Determine the (X, Y) coordinate at the center of the cell enclosing the given text.  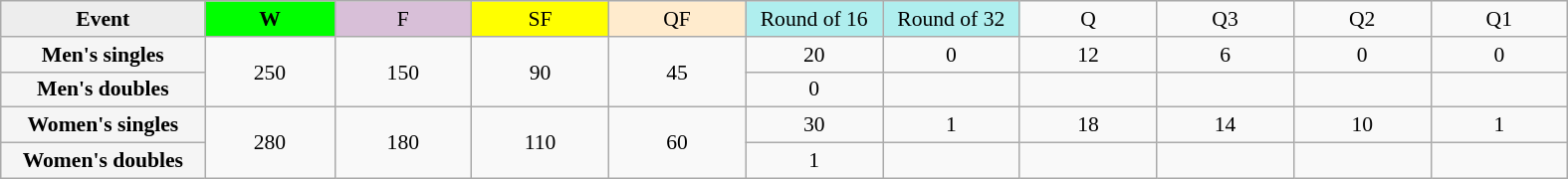
QF (677, 19)
Women's singles (104, 125)
Q (1088, 19)
Round of 16 (814, 19)
180 (403, 143)
Round of 32 (951, 19)
20 (814, 55)
14 (1226, 125)
18 (1088, 125)
SF (541, 19)
Women's doubles (104, 161)
150 (403, 72)
6 (1226, 55)
250 (270, 72)
280 (270, 143)
30 (814, 125)
Event (104, 19)
Men's singles (104, 55)
10 (1362, 125)
Q3 (1226, 19)
Q2 (1362, 19)
Men's doubles (104, 89)
W (270, 19)
12 (1088, 55)
Q1 (1499, 19)
110 (541, 143)
45 (677, 72)
60 (677, 143)
90 (541, 72)
F (403, 19)
